Output the (x, y) coordinate of the center of the cell containing the given text.  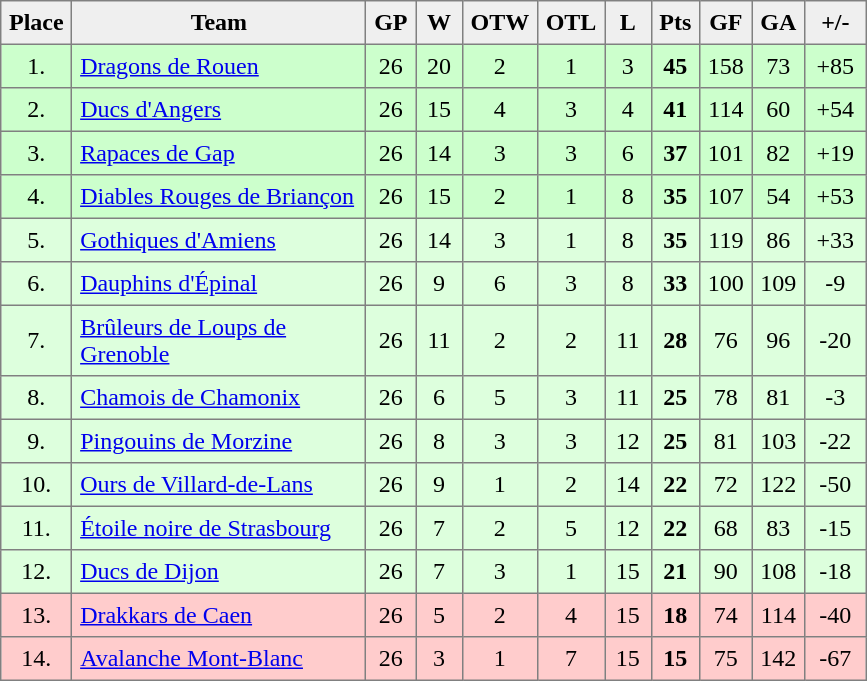
3. (36, 153)
7. (36, 340)
Diables Rouges de Briançon (219, 197)
86 (778, 240)
119 (726, 240)
5. (36, 240)
OTW (500, 23)
21 (675, 572)
73 (778, 66)
13. (36, 615)
-20 (836, 340)
Dauphins d'Épinal (219, 284)
78 (726, 398)
Ducs d'Angers (219, 110)
OTL (570, 23)
+/- (836, 23)
101 (726, 153)
75 (726, 659)
100 (726, 284)
107 (726, 197)
+85 (836, 66)
54 (778, 197)
L (628, 23)
96 (778, 340)
GF (726, 23)
33 (675, 284)
Ours de Villard-de-Lans (219, 485)
60 (778, 110)
Brûleurs de Loups de Grenoble (219, 340)
4. (36, 197)
Ducs de Dijon (219, 572)
2. (36, 110)
-15 (836, 528)
Avalanche Mont-Blanc (219, 659)
Drakkars de Caen (219, 615)
8. (36, 398)
82 (778, 153)
18 (675, 615)
10. (36, 485)
Chamois de Chamonix (219, 398)
72 (726, 485)
68 (726, 528)
Rapaces de Gap (219, 153)
+33 (836, 240)
-9 (836, 284)
37 (675, 153)
45 (675, 66)
-18 (836, 572)
41 (675, 110)
108 (778, 572)
76 (726, 340)
103 (778, 441)
+54 (836, 110)
-22 (836, 441)
20 (439, 66)
GA (778, 23)
9. (36, 441)
122 (778, 485)
+19 (836, 153)
-67 (836, 659)
90 (726, 572)
142 (778, 659)
11. (36, 528)
12. (36, 572)
-40 (836, 615)
Place (36, 23)
W (439, 23)
-3 (836, 398)
-50 (836, 485)
14. (36, 659)
Pts (675, 23)
GP (391, 23)
+53 (836, 197)
6. (36, 284)
Pingouins de Morzine (219, 441)
Gothiques d'Amiens (219, 240)
Team (219, 23)
Étoile noire de Strasbourg (219, 528)
109 (778, 284)
83 (778, 528)
1. (36, 66)
158 (726, 66)
74 (726, 615)
28 (675, 340)
Dragons de Rouen (219, 66)
